Identify which cell holds the provided text, then report its [x, y] central coordinate. 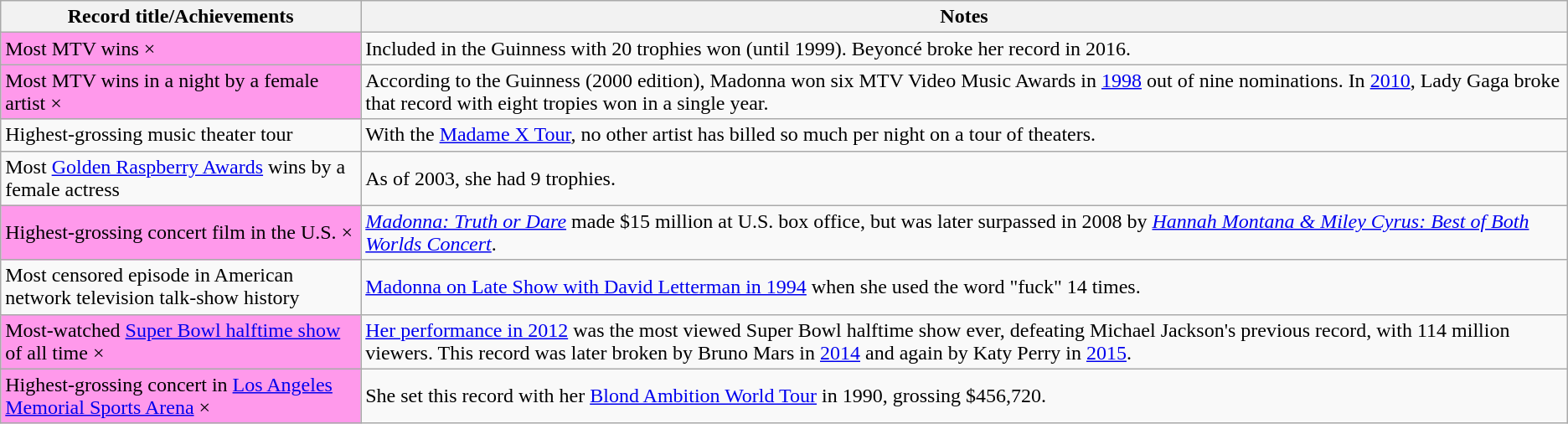
Most Golden Raspberry Awards wins by a female actress [181, 178]
Most-watched Super Bowl halftime show of all time × [181, 342]
Highest-grossing concert film in the U.S. × [181, 233]
Notes [965, 17]
As of 2003, she had 9 trophies. [965, 178]
Most MTV wins × [181, 49]
She set this record with her Blond Ambition World Tour in 1990, grossing $456,720. [965, 396]
Most MTV wins in a night by a female artist × [181, 92]
Included in the Guinness with 20 trophies won (until 1999). Beyoncé broke her record in 2016. [965, 49]
With the Madame X Tour, no other artist has billed so much per night on a tour of theaters. [965, 135]
Highest-grossing music theater tour [181, 135]
Most censored episode in American network television talk-show history [181, 287]
Highest-grossing concert in Los Angeles Memorial Sports Arena × [181, 396]
Record title/Achievements [181, 17]
Madonna on Late Show with David Letterman in 1994 when she used the word "fuck" 14 times. [965, 287]
